Capture the cell that displays the provided text and extract its [x, y] central coordinate. 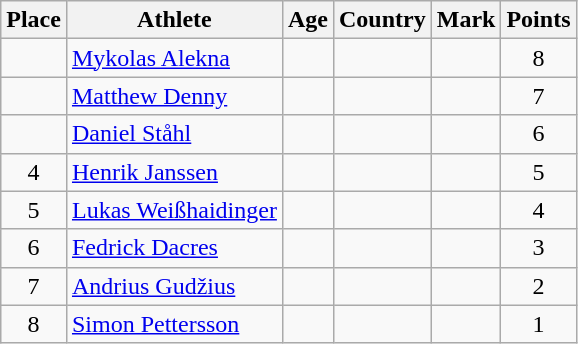
2 [538, 286]
Mykolas Alekna [174, 58]
Henrik Janssen [174, 172]
1 [538, 324]
Age [308, 20]
Andrius Gudžius [174, 286]
Daniel Ståhl [174, 134]
Mark [466, 20]
Simon Pettersson [174, 324]
Place [34, 20]
Points [538, 20]
3 [538, 248]
Athlete [174, 20]
Fedrick Dacres [174, 248]
Matthew Denny [174, 96]
Lukas Weißhaidinger [174, 210]
Country [382, 20]
